For the text-containing cell, return its midpoint in [X, Y] coordinate format. 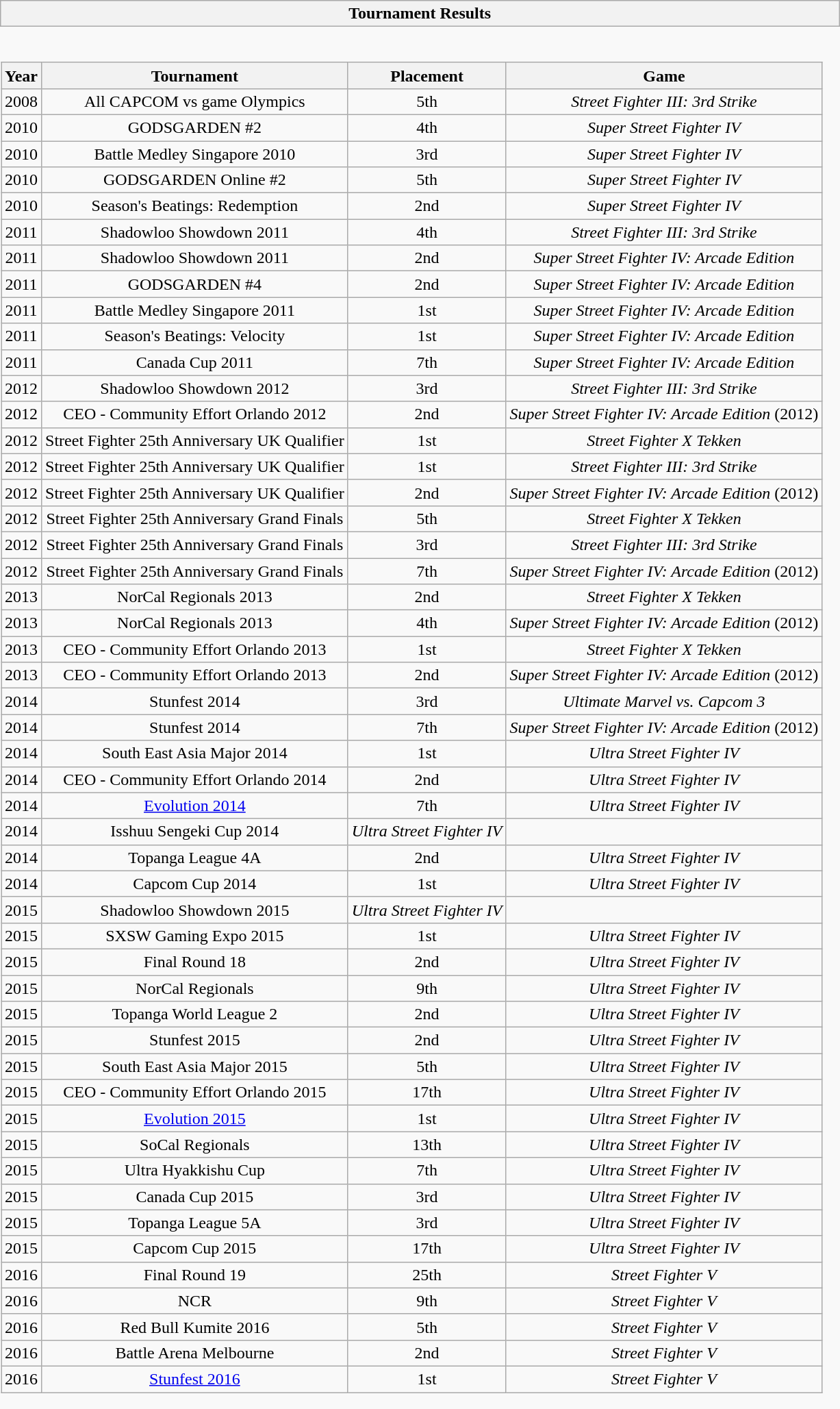
CEO - Community Effort Orlando 2012 [195, 414]
South East Asia Major 2014 [195, 753]
Topanga World League 2 [195, 1014]
13th [427, 1145]
Battle Arena Melbourne [195, 1353]
Battle Medley Singapore 2011 [195, 310]
Topanga League 5A [195, 1223]
Battle Medley Singapore 2010 [195, 154]
Shadowloo Showdown 2012 [195, 388]
GODSGARDEN #2 [195, 127]
Canada Cup 2011 [195, 362]
NCR [195, 1301]
GODSGARDEN #4 [195, 284]
Year [22, 75]
Placement [427, 75]
Ultra Hyakkishu Cup [195, 1171]
Shadowloo Showdown 2015 [195, 910]
25th [427, 1275]
CEO - Community Effort Orlando 2015 [195, 1093]
Tournament Results [420, 14]
CEO - Community Effort Orlando 2014 [195, 780]
SoCal Regionals [195, 1145]
Stunfest 2015 [195, 1040]
Season's Beatings: Redemption [195, 206]
South East Asia Major 2015 [195, 1067]
Stunfest 2016 [195, 1379]
Red Bull Kumite 2016 [195, 1327]
Isshuu Sengeki Cup 2014 [195, 832]
Canada Cup 2015 [195, 1197]
Evolution 2014 [195, 806]
Game [664, 75]
Evolution 2015 [195, 1119]
Ultimate Marvel vs. Capcom 3 [664, 701]
Topanga League 4A [195, 858]
Tournament [195, 75]
Final Round 19 [195, 1275]
Capcom Cup 2015 [195, 1249]
Season's Beatings: Velocity [195, 336]
All CAPCOM vs game Olympics [195, 101]
SXSW Gaming Expo 2015 [195, 936]
NorCal Regionals [195, 988]
GODSGARDEN Online #2 [195, 180]
2008 [22, 101]
Final Round 18 [195, 962]
Capcom Cup 2014 [195, 884]
